Locate the cell with the specified text and output its [x, y] center coordinate. 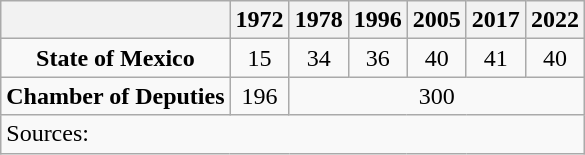
State of Mexico [116, 58]
36 [378, 58]
1978 [318, 20]
1996 [378, 20]
Chamber of Deputies [116, 96]
2017 [496, 20]
15 [260, 58]
41 [496, 58]
2005 [436, 20]
34 [318, 58]
196 [260, 96]
Sources: [293, 134]
1972 [260, 20]
300 [436, 96]
2022 [554, 20]
